Capture the cell that displays the provided text and extract its [x, y] central coordinate. 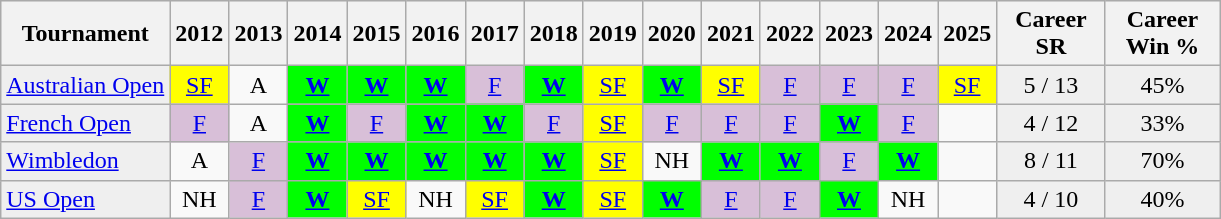
2023 [848, 34]
Career Win % [1162, 34]
4 / 10 [1052, 199]
Career SR [1052, 34]
5 / 13 [1052, 85]
US Open [86, 199]
Australian Open [86, 85]
33% [1162, 123]
4 / 12 [1052, 123]
Wimbledon [86, 161]
2012 [200, 34]
2018 [554, 34]
8 / 11 [1052, 161]
French Open [86, 123]
Tournament [86, 34]
2016 [436, 34]
40% [1162, 199]
2021 [730, 34]
2017 [494, 34]
2015 [376, 34]
2022 [790, 34]
45% [1162, 85]
2019 [612, 34]
2013 [258, 34]
70% [1162, 161]
2024 [908, 34]
2025 [968, 34]
2014 [318, 34]
2020 [672, 34]
